Output the (x, y) coordinate of the center of the cell containing the given text.  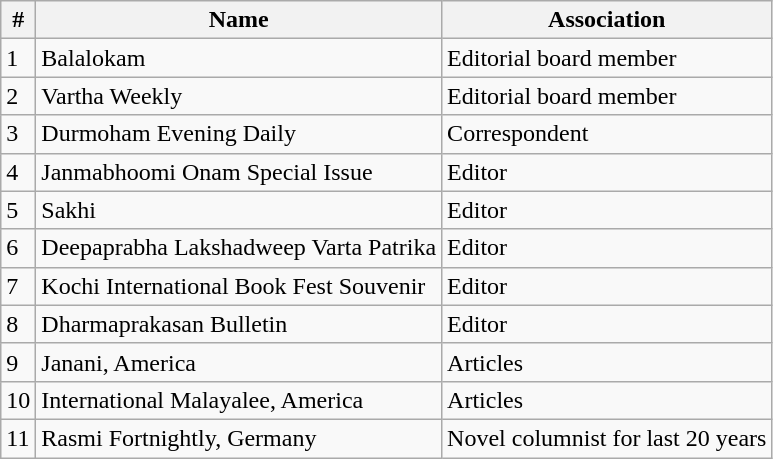
10 (18, 400)
5 (18, 210)
9 (18, 362)
Correspondent (607, 134)
3 (18, 134)
8 (18, 324)
4 (18, 172)
International Malayalee, America (239, 400)
Novel columnist for last 20 years (607, 438)
Dharmaprakasan Bulletin (239, 324)
Durmoham Evening Daily (239, 134)
Deepaprabha Lakshadweep Varta Patrika (239, 248)
7 (18, 286)
11 (18, 438)
Sakhi (239, 210)
2 (18, 96)
Rasmi Fortnightly, Germany (239, 438)
1 (18, 58)
Vartha Weekly (239, 96)
Janmabhoomi Onam Special Issue (239, 172)
Association (607, 20)
Janani, America (239, 362)
Name (239, 20)
6 (18, 248)
Kochi International Book Fest Souvenir (239, 286)
Balalokam (239, 58)
# (18, 20)
